Output the [X, Y] coordinate of the center of the cell containing the given text.  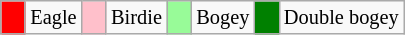
Eagle [53, 17]
Bogey [222, 17]
Birdie [136, 17]
Double bogey [342, 17]
